Search for the cell housing the specified text and yield its [x, y] center coordinate. 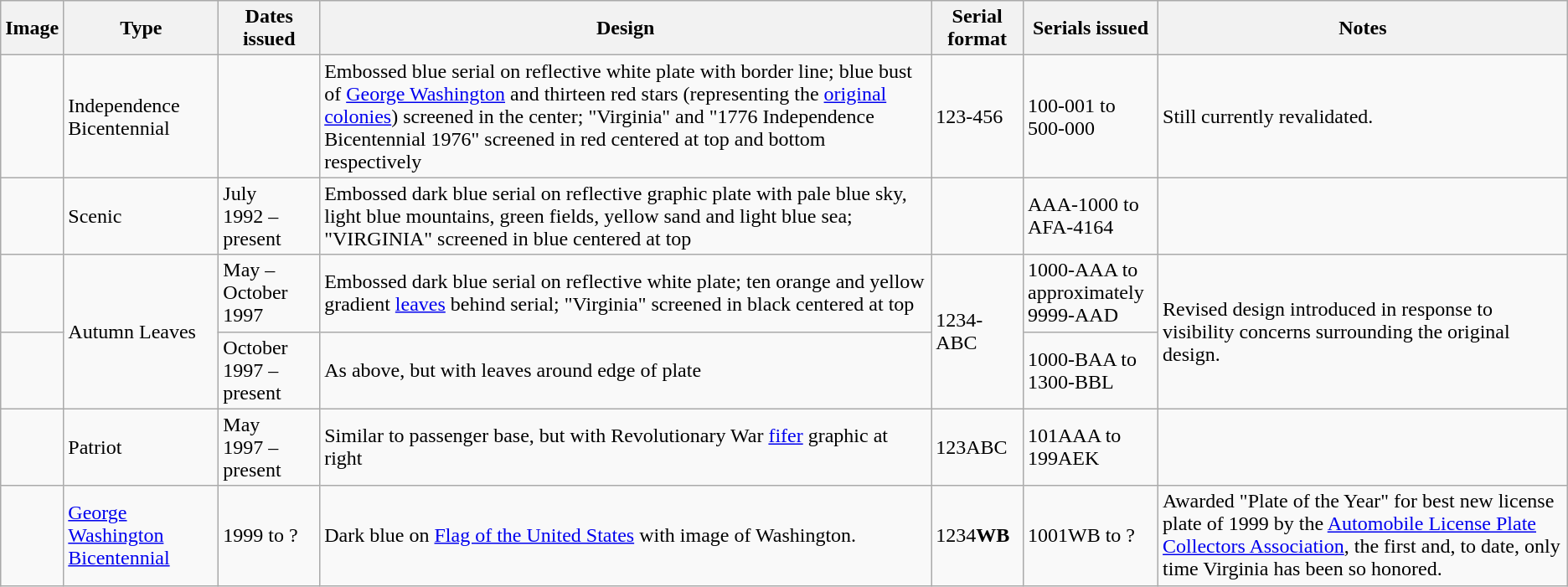
Scenic [141, 216]
1234-ABC [977, 332]
123-456 [977, 116]
As above, but with leaves around edge of plate [626, 370]
AAA-1000 to AFA-4164 [1091, 216]
101AAA to 199AEK [1091, 447]
Dates issued [270, 28]
Independence Bicentennial [141, 116]
Image [32, 28]
May 1997 – present [270, 447]
1000-BAA to 1300-BBL [1091, 370]
Dark blue on Flag of the United States with image of Washington. [626, 536]
Notes [1364, 28]
1000-AAA to approximately 9999-AAD [1091, 293]
Serials issued [1091, 28]
123ABC [977, 447]
Patriot [141, 447]
Revised design introduced in response to visibility concerns surrounding the original design. [1364, 332]
Design [626, 28]
Serial format [977, 28]
1999 to ? [270, 536]
1234WB [977, 536]
May – October 1997 [270, 293]
July 1992 – present [270, 216]
October 1997 – present [270, 370]
George Washington Bicentennial [141, 536]
Type [141, 28]
Still currently revalidated. [1364, 116]
100-001 to500-000 [1091, 116]
Similar to passenger base, but with Revolutionary War fifer graphic at right [626, 447]
Autumn Leaves [141, 332]
1001WB to ? [1091, 536]
